Output the (X, Y) coordinate of the center of the cell containing the given text.  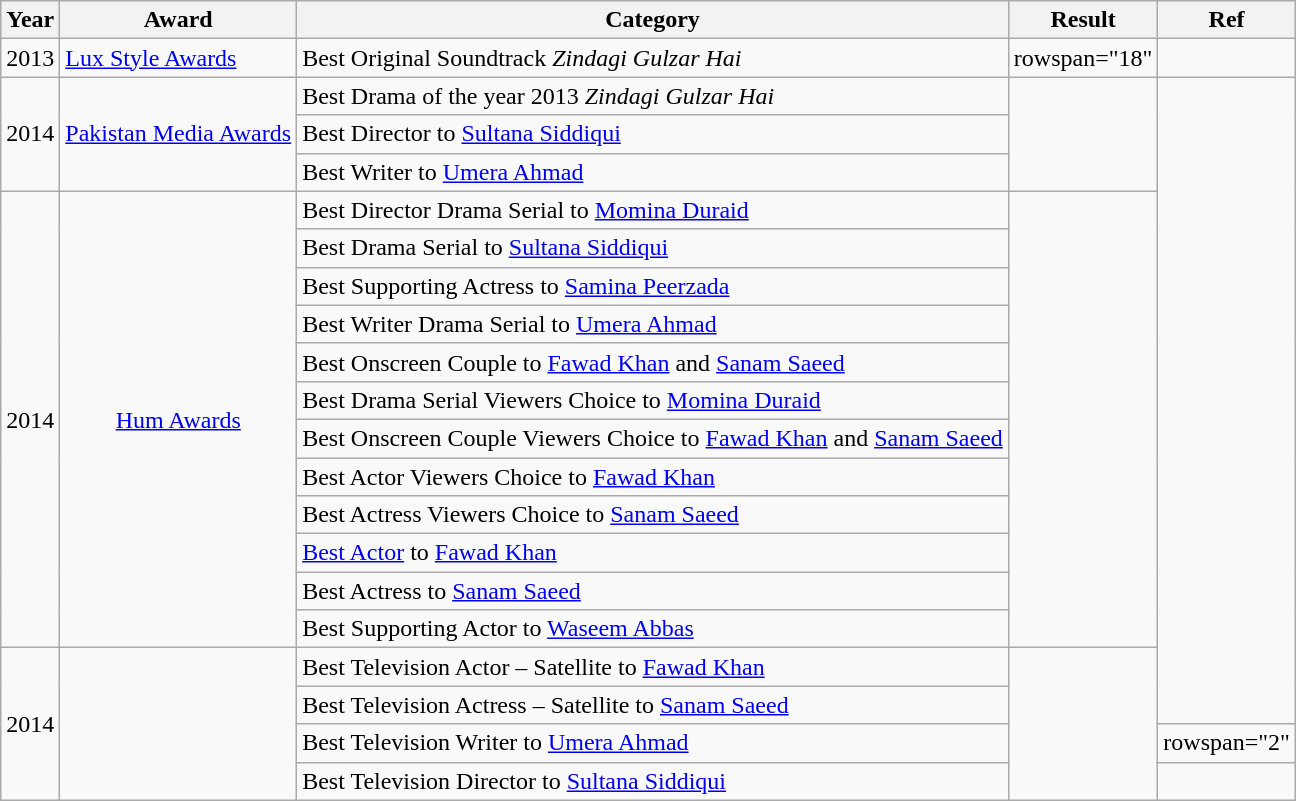
Best Writer Drama Serial to Umera Ahmad (653, 324)
Best Actress to Sanam Saeed (653, 591)
Best Television Writer to Umera Ahmad (653, 743)
Best Television Actor – Satellite to Fawad Khan (653, 667)
Best Director Drama Serial to Momina Duraid (653, 210)
Best Actor to Fawad Khan (653, 553)
Best Actress Viewers Choice to Sanam Saeed (653, 515)
Best Original Soundtrack Zindagi Gulzar Hai (653, 58)
Pakistan Media Awards (178, 134)
Best Television Actress – Satellite to Sanam Saeed (653, 705)
Hum Awards (178, 420)
Best Television Director to Sultana Siddiqui (653, 781)
Best Onscreen Couple to Fawad Khan and Sanam Saeed (653, 362)
Award (178, 20)
Best Writer to Umera Ahmad (653, 172)
Best Onscreen Couple Viewers Choice to Fawad Khan and Sanam Saeed (653, 438)
Best Actor Viewers Choice to Fawad Khan (653, 477)
Ref (1227, 20)
Lux Style Awards (178, 58)
Best Drama Serial Viewers Choice to Momina Duraid (653, 400)
Best Director to Sultana Siddiqui (653, 134)
Category (653, 20)
rowspan="18" (1083, 58)
Best Supporting Actor to Waseem Abbas (653, 629)
Best Supporting Actress to Samina Peerzada (653, 286)
rowspan="2" (1227, 743)
Year (30, 20)
Result (1083, 20)
Best Drama Serial to Sultana Siddiqui (653, 248)
Best Drama of the year 2013 Zindagi Gulzar Hai (653, 96)
2013 (30, 58)
